Pinpoint the cell where the given text exists, returning its [x, y] midpoint coordinate. 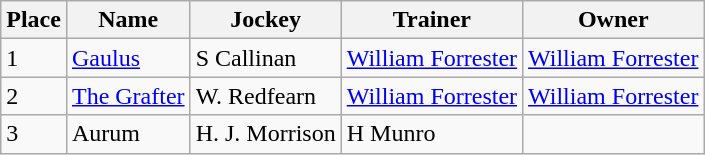
Owner [614, 20]
Place [34, 20]
H. J. Morrison [266, 134]
Jockey [266, 20]
Trainer [432, 20]
The Grafter [128, 96]
H Munro [432, 134]
S Callinan [266, 58]
W. Redfearn [266, 96]
2 [34, 96]
Gaulus [128, 58]
Aurum [128, 134]
3 [34, 134]
1 [34, 58]
Name [128, 20]
